For the text-containing cell, return its midpoint in [x, y] coordinate format. 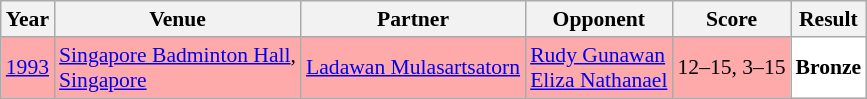
Partner [413, 19]
Result [829, 19]
Ladawan Mulasartsatorn [413, 68]
Rudy Gunawan Eliza Nathanael [598, 68]
1993 [28, 68]
Venue [178, 19]
Bronze [829, 68]
Year [28, 19]
Singapore Badminton Hall,Singapore [178, 68]
12–15, 3–15 [731, 68]
Score [731, 19]
Opponent [598, 19]
